Extract the [X, Y] coordinate from the center of the cell holding the provided text.  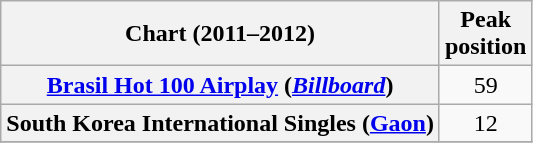
12 [485, 123]
Peakposition [485, 34]
Chart (2011–2012) [220, 34]
Brasil Hot 100 Airplay (Billboard) [220, 85]
South Korea International Singles (Gaon) [220, 123]
59 [485, 85]
